Find where the given text appears and provide that cell's center as (X, Y) coordinate. 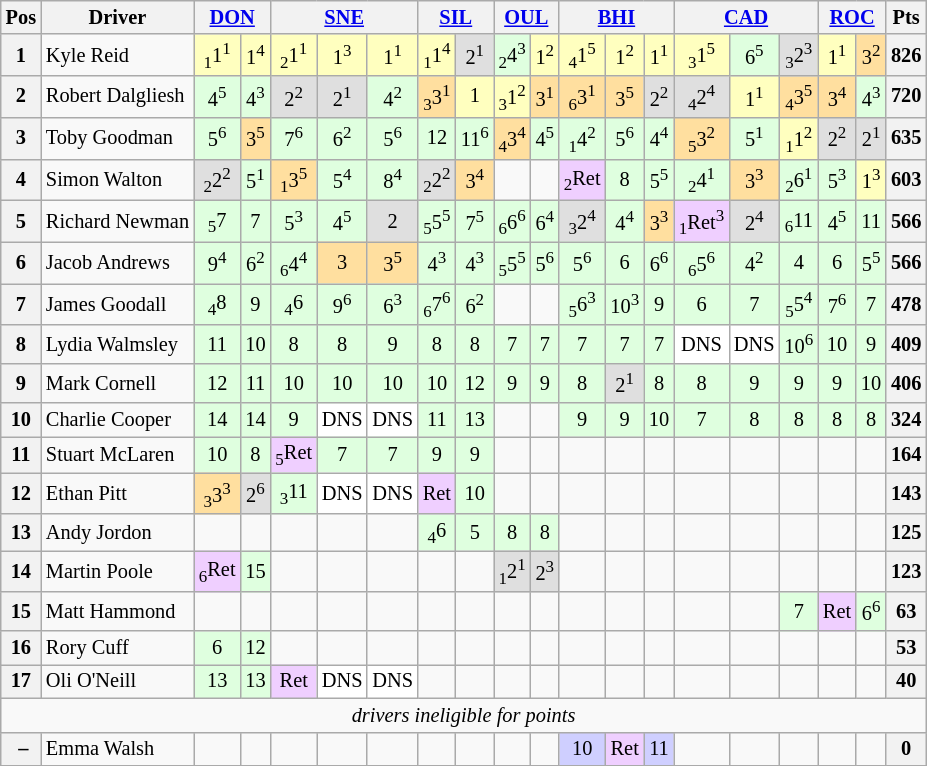
114 (437, 55)
826 (906, 55)
409 (906, 344)
666 (512, 221)
DON (232, 17)
720 (906, 97)
611 (798, 221)
Mark Cornell (118, 384)
OUL (526, 17)
Oli O'Neill (118, 681)
17 (21, 681)
143 (906, 494)
603 (906, 180)
75 (475, 221)
125 (906, 532)
1Ret3 (702, 221)
96 (342, 304)
644 (293, 263)
435 (798, 97)
112 (798, 138)
315 (702, 55)
116 (475, 138)
James Goodall (118, 304)
135 (293, 180)
243 (512, 55)
211 (293, 55)
drivers ineligible for points (464, 715)
103 (624, 304)
0 (906, 749)
SIL (456, 17)
478 (906, 304)
Andy Jordon (118, 532)
40 (906, 681)
Kyle Reid (118, 55)
424 (702, 97)
323 (798, 55)
57 (217, 221)
16 (21, 648)
Robert Dalgliesh (118, 97)
32 (871, 55)
Charlie Cooper (118, 420)
2Ret (582, 180)
– (21, 749)
Lydia Walmsley (118, 344)
142 (582, 138)
5Ret (293, 454)
241 (702, 180)
BHI (616, 17)
111 (217, 55)
48 (217, 304)
406 (906, 384)
SNE (344, 17)
106 (798, 344)
6Ret (217, 571)
121 (512, 571)
631 (582, 97)
Toby Goodman (118, 138)
84 (392, 180)
532 (702, 138)
23 (545, 571)
Pos (21, 17)
563 (582, 304)
Ethan Pitt (118, 494)
Richard Newman (118, 221)
Emma Walsh (118, 749)
Driver (118, 17)
312 (512, 97)
26 (255, 494)
333 (217, 494)
Matt Hammond (118, 612)
123 (906, 571)
635 (906, 138)
676 (437, 304)
554 (798, 304)
Pts (906, 17)
ROC (852, 17)
Simon Walton (118, 180)
415 (582, 55)
Martin Poole (118, 571)
261 (798, 180)
Jacob Andrews (118, 263)
65 (754, 55)
64 (545, 221)
24 (754, 221)
Stuart McLaren (118, 454)
331 (437, 97)
54 (342, 180)
94 (217, 263)
164 (906, 454)
656 (702, 263)
CAD (746, 17)
31 (545, 97)
311 (293, 494)
Rory Cuff (118, 648)
434 (512, 138)
